Output the (X, Y) coordinate of the center of the cell containing the given text.  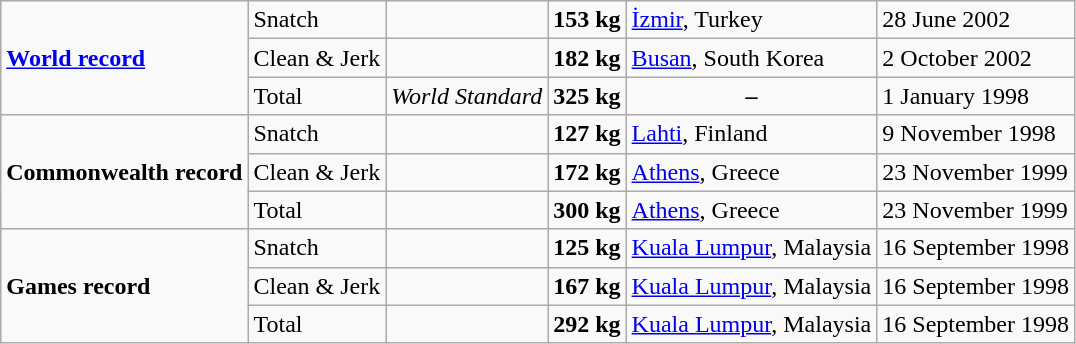
182 kg (587, 58)
Games record (124, 286)
– (752, 96)
1 January 1998 (976, 96)
325 kg (587, 96)
9 November 1998 (976, 134)
300 kg (587, 210)
World Standard (467, 96)
28 June 2002 (976, 20)
İzmir, Turkey (752, 20)
125 kg (587, 248)
172 kg (587, 172)
127 kg (587, 134)
Lahti, Finland (752, 134)
153 kg (587, 20)
World record (124, 58)
Busan, South Korea (752, 58)
2 October 2002 (976, 58)
292 kg (587, 324)
167 kg (587, 286)
Commonwealth record (124, 172)
